Detect which cell encompasses the target text, then output its (X, Y) center coordinate. 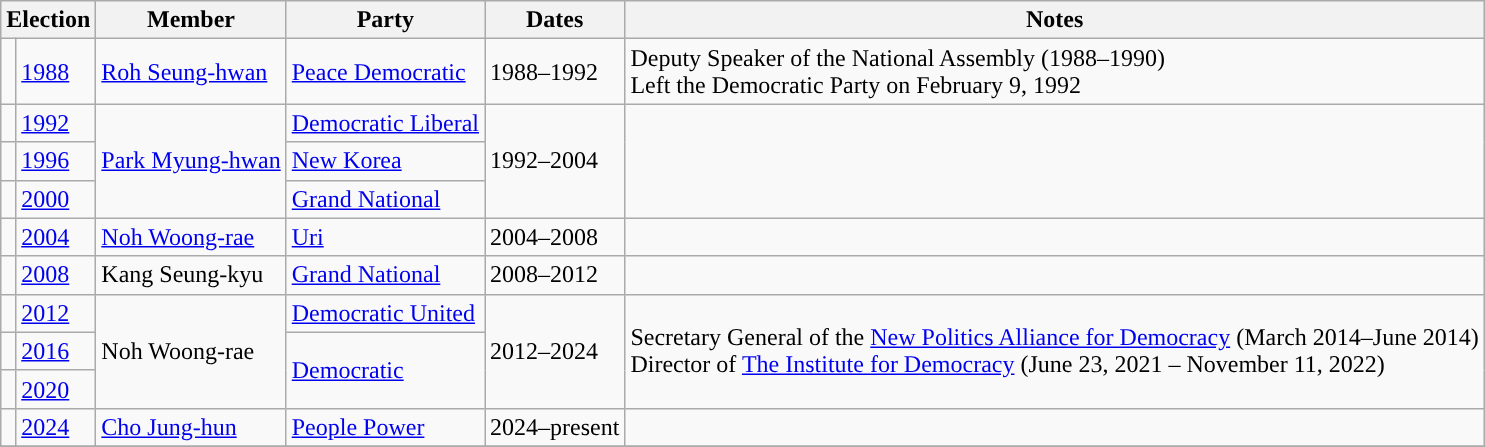
Roh Seung-hwan (191, 72)
2008 (56, 275)
2024 (56, 427)
2000 (56, 199)
2008–2012 (554, 275)
Deputy Speaker of the National Assembly (1988–1990)Left the Democratic Party on February 9, 1992 (1054, 72)
New Korea (385, 161)
1996 (56, 161)
2024–present (554, 427)
2016 (56, 351)
Member (191, 20)
2004 (56, 237)
1992 (56, 123)
Democratic United (385, 313)
2004–2008 (554, 237)
1988 (56, 72)
People Power (385, 427)
2012–2024 (554, 351)
Peace Democratic (385, 72)
Cho Jung-hun (191, 427)
2020 (56, 389)
Notes (1054, 20)
1992–2004 (554, 161)
Park Myung-hwan (191, 161)
Election (48, 20)
Democratic Liberal (385, 123)
Democratic (385, 370)
Kang Seung-kyu (191, 275)
2012 (56, 313)
Dates (554, 20)
1988–1992 (554, 72)
Uri (385, 237)
Party (385, 20)
